Return the (x, y) coordinate for the center point of the cell that contains the specified text.  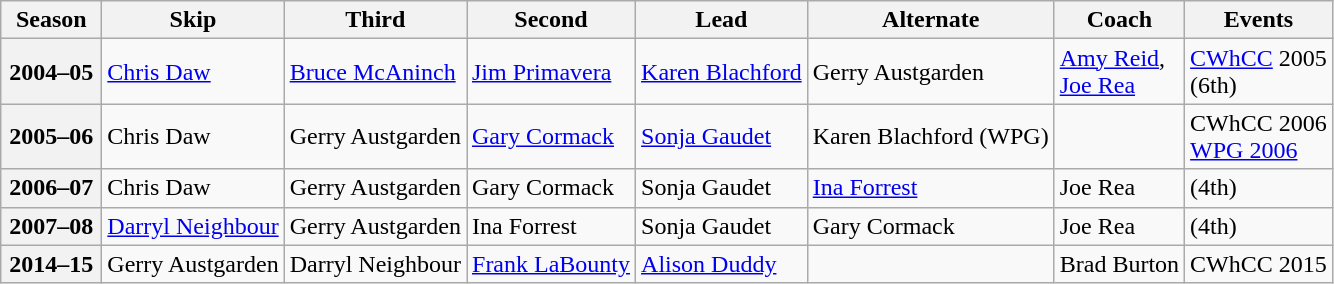
Karen Blachford (722, 72)
2007–08 (52, 226)
Jim Primavera (550, 72)
2005–06 (52, 136)
2004–05 (52, 72)
Skip (193, 20)
Third (375, 20)
2014–15 (52, 264)
Events (1259, 20)
Lead (722, 20)
2006–07 (52, 188)
Brad Burton (1119, 264)
Karen Blachford (WPG) (930, 136)
Second (550, 20)
CWhCC 2006 WPG 2006 (1259, 136)
Coach (1119, 20)
Frank LaBounty (550, 264)
Bruce McAninch (375, 72)
Amy Reid,Joe Rea (1119, 72)
Alison Duddy (722, 264)
CWhCC 2005 (6th) (1259, 72)
Season (52, 20)
CWhCC 2015 (1259, 264)
Alternate (930, 20)
